Output the [x, y] coordinate of the center of the cell containing the given text.  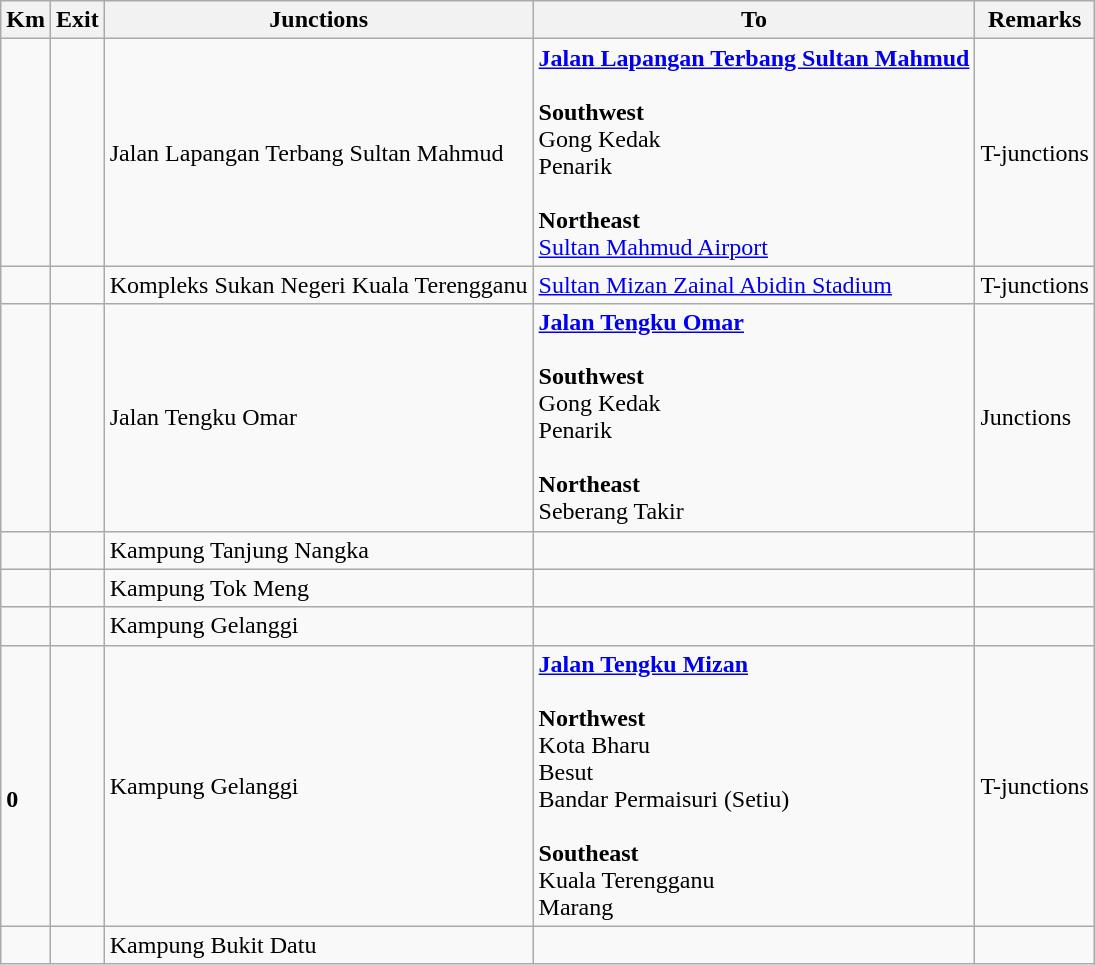
Km [26, 20]
Jalan Tengku MizanNorthwest Kota Bharu Besut Bandar Permaisuri (Setiu)Southeast Kuala Terengganu Marang [754, 786]
Kampung Tok Meng [318, 588]
Jalan Tengku OmarSouthwestGong KedakPenarikNortheastSeberang Takir [754, 418]
0 [26, 786]
Jalan Lapangan Terbang Sultan MahmudSouthwestGong KedakPenarikNortheastSultan Mahmud Airport [754, 152]
Jalan Lapangan Terbang Sultan Mahmud [318, 152]
Sultan Mizan Zainal Abidin Stadium [754, 285]
Exit [77, 20]
Kampung Tanjung Nangka [318, 550]
Kompleks Sukan Negeri Kuala Terengganu [318, 285]
Jalan Tengku Omar [318, 418]
Remarks [1035, 20]
Kampung Bukit Datu [318, 945]
To [754, 20]
